Return the [x, y] coordinate for the center point of the cell that contains the specified text.  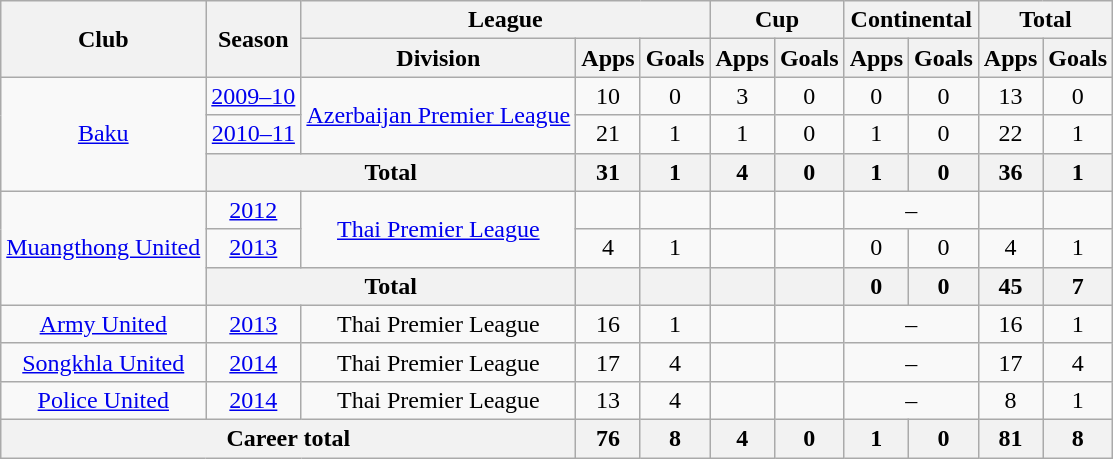
10 [608, 96]
31 [608, 172]
76 [608, 438]
2009–10 [254, 96]
45 [1010, 286]
Army United [104, 324]
League [506, 20]
7 [1078, 286]
Continental [911, 20]
2012 [254, 210]
Cup [777, 20]
36 [1010, 172]
Club [104, 39]
2010–11 [254, 134]
81 [1010, 438]
Baku [104, 134]
Azerbaijan Premier League [438, 115]
Muangthong United [104, 248]
Police United [104, 400]
Season [254, 39]
Songkhla United [104, 362]
3 [742, 96]
Career total [288, 438]
22 [1010, 134]
21 [608, 134]
Division [438, 58]
